Extract the (X, Y) coordinate from the center of the cell holding the provided text.  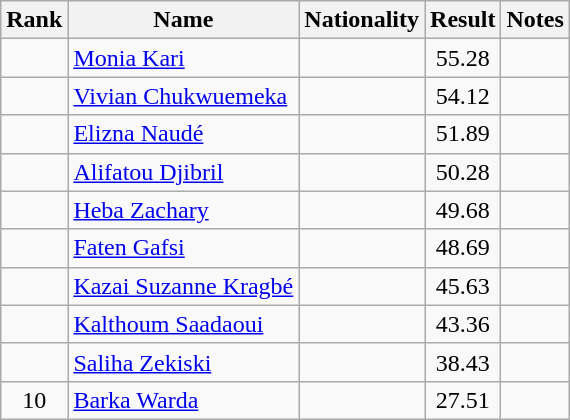
38.43 (463, 362)
Saliha Zekiski (184, 362)
Barka Warda (184, 400)
54.12 (463, 96)
43.36 (463, 324)
Kalthoum Saadaoui (184, 324)
50.28 (463, 172)
Faten Gafsi (184, 248)
Vivian Chukwuemeka (184, 96)
Heba Zachary (184, 210)
Notes (535, 20)
45.63 (463, 286)
Nationality (362, 20)
48.69 (463, 248)
Result (463, 20)
10 (34, 400)
51.89 (463, 134)
Rank (34, 20)
49.68 (463, 210)
55.28 (463, 58)
27.51 (463, 400)
Monia Kari (184, 58)
Alifatou Djibril (184, 172)
Kazai Suzanne Kragbé (184, 286)
Name (184, 20)
Elizna Naudé (184, 134)
